Detect which cell encompasses the target text, then output its (X, Y) center coordinate. 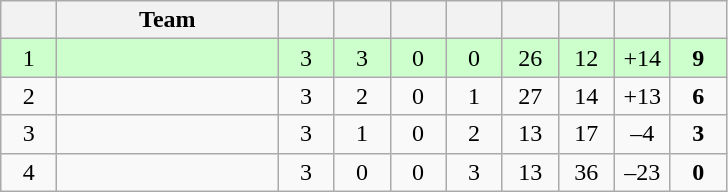
14 (586, 96)
+14 (642, 58)
Team (168, 20)
4 (29, 172)
–23 (642, 172)
9 (698, 58)
26 (530, 58)
27 (530, 96)
6 (698, 96)
–4 (642, 134)
36 (586, 172)
+13 (642, 96)
12 (586, 58)
17 (586, 134)
